Find where the given text appears and provide that cell's center as [x, y] coordinate. 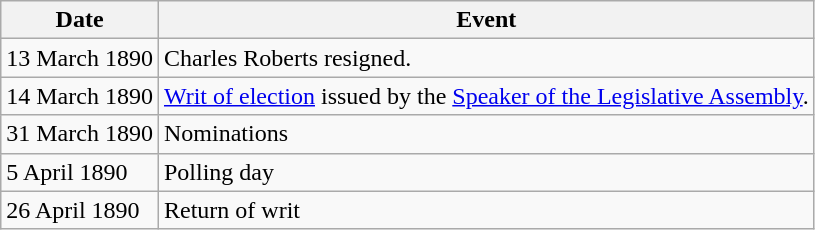
Event [486, 20]
Nominations [486, 134]
Charles Roberts resigned. [486, 58]
Return of writ [486, 210]
14 March 1890 [80, 96]
26 April 1890 [80, 210]
31 March 1890 [80, 134]
Writ of election issued by the Speaker of the Legislative Assembly. [486, 96]
Polling day [486, 172]
5 April 1890 [80, 172]
13 March 1890 [80, 58]
Date [80, 20]
